Identify which cell holds the provided text, then report its (X, Y) central coordinate. 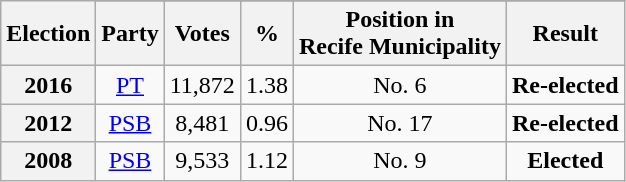
Party (130, 34)
8,481 (202, 123)
0.96 (266, 123)
2016 (48, 85)
Elected (565, 161)
No. 9 (400, 161)
2008 (48, 161)
Election (48, 34)
9,533 (202, 161)
No. 6 (400, 85)
1.12 (266, 161)
% (266, 34)
11,872 (202, 85)
PT (130, 85)
Result (565, 34)
Position in Recife Municipality (400, 34)
Votes (202, 34)
No. 17 (400, 123)
1.38 (266, 85)
2012 (48, 123)
